Provide the [x, y] coordinate of the cell's center where the given text is located.  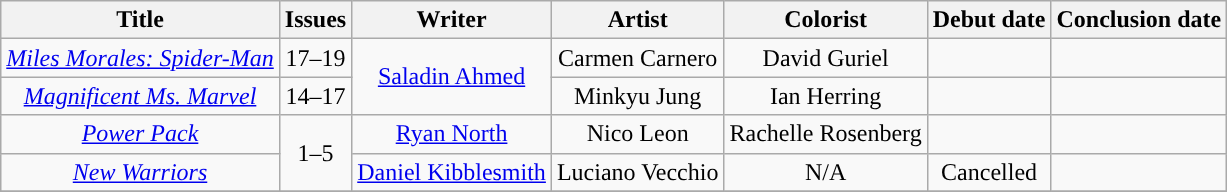
Colorist [826, 20]
Power Pack [140, 134]
Miles Morales: Spider-Man [140, 58]
Artist [638, 20]
Carmen Carnero [638, 58]
Daniel Kibblesmith [452, 172]
David Guriel [826, 58]
Rachelle Rosenberg [826, 134]
Nico Leon [638, 134]
14–17 [315, 96]
Ryan North [452, 134]
N/A [826, 172]
Issues [315, 20]
Magnificent Ms. Marvel [140, 96]
Writer [452, 20]
17–19 [315, 58]
Debut date [989, 20]
Title [140, 20]
New Warriors [140, 172]
Ian Herring [826, 96]
Luciano Vecchio [638, 172]
Cancelled [989, 172]
Saladin Ahmed [452, 77]
Conclusion date [1139, 20]
1–5 [315, 153]
Minkyu Jung [638, 96]
